Search for the cell housing the specified text and yield its (X, Y) center coordinate. 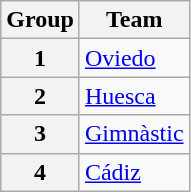
Team (134, 20)
4 (40, 172)
2 (40, 96)
Group (40, 20)
3 (40, 134)
Gimnàstic (134, 134)
Oviedo (134, 58)
1 (40, 58)
Huesca (134, 96)
Cádiz (134, 172)
